Extract the (x, y) coordinate from the center of the cell holding the provided text.  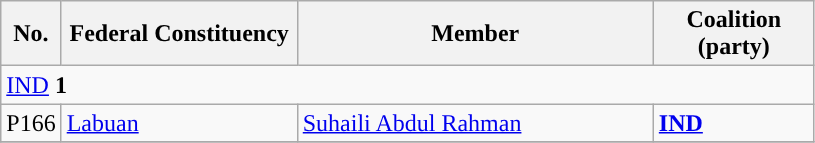
IND 1 (408, 85)
Labuan (179, 123)
Suhaili Abdul Rahman (475, 123)
Member (475, 34)
IND (734, 123)
No. (31, 34)
Coalition (party) (734, 34)
P166 (31, 123)
Federal Constituency (179, 34)
